Capture the cell that displays the provided text and extract its [X, Y] central coordinate. 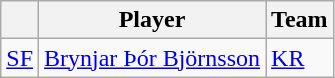
KR [300, 58]
Team [300, 20]
Player [152, 20]
SF [20, 58]
Brynjar Þór Björnsson [152, 58]
